Capture the cell that displays the provided text and extract its [x, y] central coordinate. 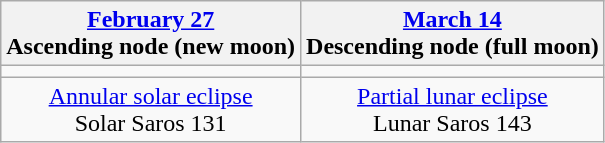
February 27Ascending node (new moon) [151, 34]
March 14Descending node (full moon) [453, 34]
Partial lunar eclipseLunar Saros 143 [453, 110]
Annular solar eclipseSolar Saros 131 [151, 110]
